Return the (x, y) coordinate for the center point of the cell that contains the specified text.  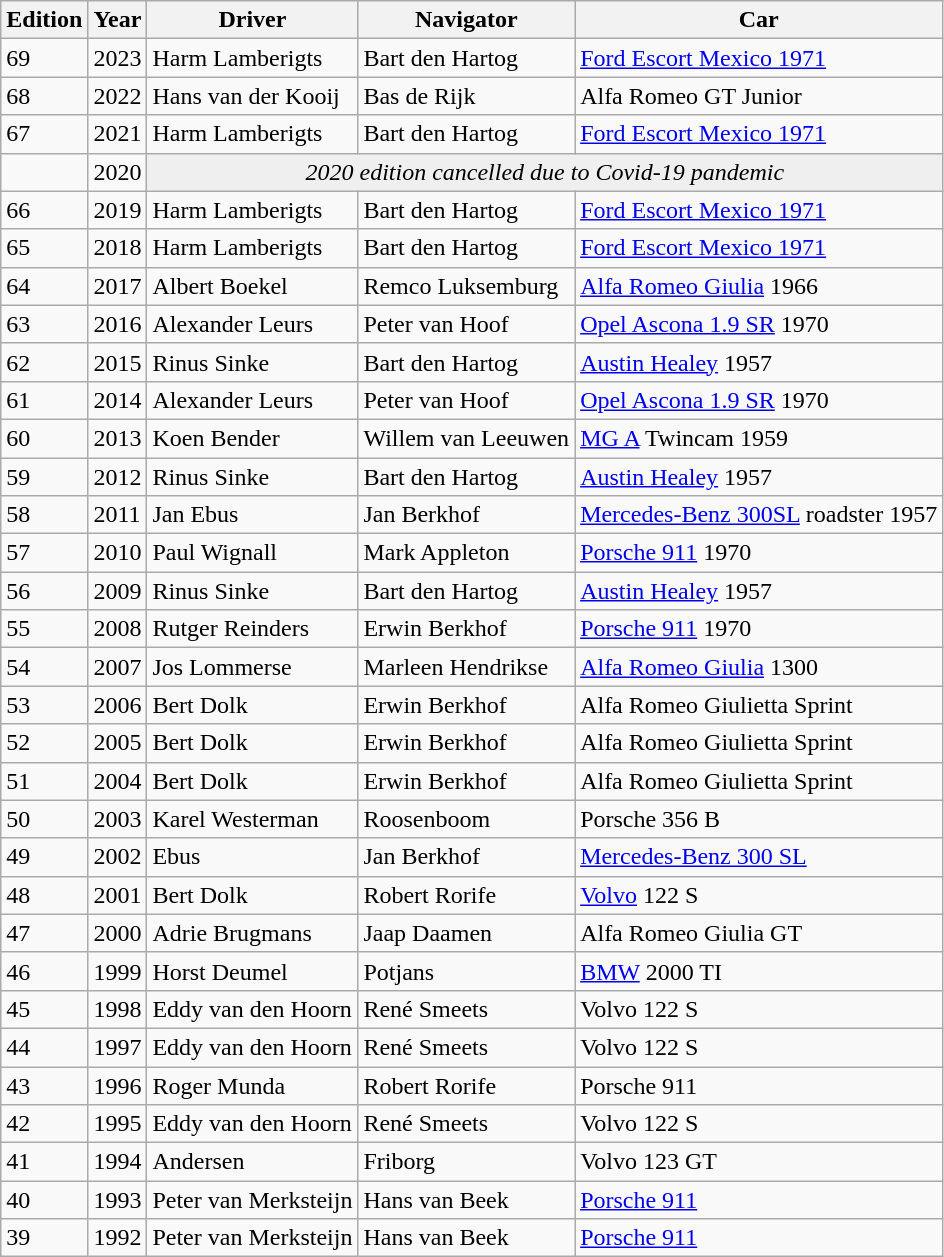
64 (44, 286)
44 (44, 1047)
39 (44, 1238)
Paul Wignall (252, 553)
2001 (118, 895)
Remco Luksemburg (466, 286)
Bas de Rijk (466, 96)
Jan Ebus (252, 515)
Roosenboom (466, 819)
45 (44, 1009)
2007 (118, 667)
2004 (118, 781)
2020 edition cancelled due to Covid-19 pandemic (545, 172)
62 (44, 362)
Marleen Hendrikse (466, 667)
53 (44, 705)
1992 (118, 1238)
55 (44, 629)
61 (44, 400)
47 (44, 933)
Mark Appleton (466, 553)
Alfa Romeo Giulia 1966 (759, 286)
2000 (118, 933)
69 (44, 58)
Alfa Romeo Giulia GT (759, 933)
Mercedes-Benz 300 SL (759, 857)
2012 (118, 477)
MG A Twincam 1959 (759, 438)
Hans van der Kooij (252, 96)
Karel Westerman (252, 819)
60 (44, 438)
50 (44, 819)
1997 (118, 1047)
2006 (118, 705)
2017 (118, 286)
66 (44, 210)
2005 (118, 743)
52 (44, 743)
2013 (118, 438)
2010 (118, 553)
BMW 2000 TI (759, 971)
41 (44, 1162)
2023 (118, 58)
Willem van Leeuwen (466, 438)
48 (44, 895)
2008 (118, 629)
2016 (118, 324)
Volvo 123 GT (759, 1162)
1996 (118, 1085)
Albert Boekel (252, 286)
1994 (118, 1162)
59 (44, 477)
63 (44, 324)
Alfa Romeo GT Junior (759, 96)
68 (44, 96)
Potjans (466, 971)
Jos Lommerse (252, 667)
2015 (118, 362)
56 (44, 591)
67 (44, 134)
2011 (118, 515)
Roger Munda (252, 1085)
Mercedes-Benz 300SL roadster 1957 (759, 515)
Driver (252, 20)
2009 (118, 591)
1998 (118, 1009)
2019 (118, 210)
Porsche 356 B (759, 819)
Ebus (252, 857)
Andersen (252, 1162)
2002 (118, 857)
1993 (118, 1200)
Jaap Daamen (466, 933)
2014 (118, 400)
2018 (118, 248)
43 (44, 1085)
Navigator (466, 20)
2003 (118, 819)
Car (759, 20)
Koen Bender (252, 438)
65 (44, 248)
1999 (118, 971)
58 (44, 515)
46 (44, 971)
Edition (44, 20)
2021 (118, 134)
57 (44, 553)
Alfa Romeo Giulia 1300 (759, 667)
Adrie Brugmans (252, 933)
Year (118, 20)
Rutger Reinders (252, 629)
42 (44, 1124)
49 (44, 857)
51 (44, 781)
54 (44, 667)
Horst Deumel (252, 971)
2020 (118, 172)
2022 (118, 96)
40 (44, 1200)
Friborg (466, 1162)
1995 (118, 1124)
